Extract the (X, Y) coordinate from the center of the cell holding the provided text.  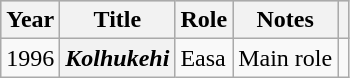
Year (30, 20)
Main role (286, 58)
Title (118, 20)
Easa (204, 58)
Kolhukehi (118, 58)
Role (204, 20)
1996 (30, 58)
Notes (286, 20)
